Pinpoint the cell where the given text exists, returning its (x, y) midpoint coordinate. 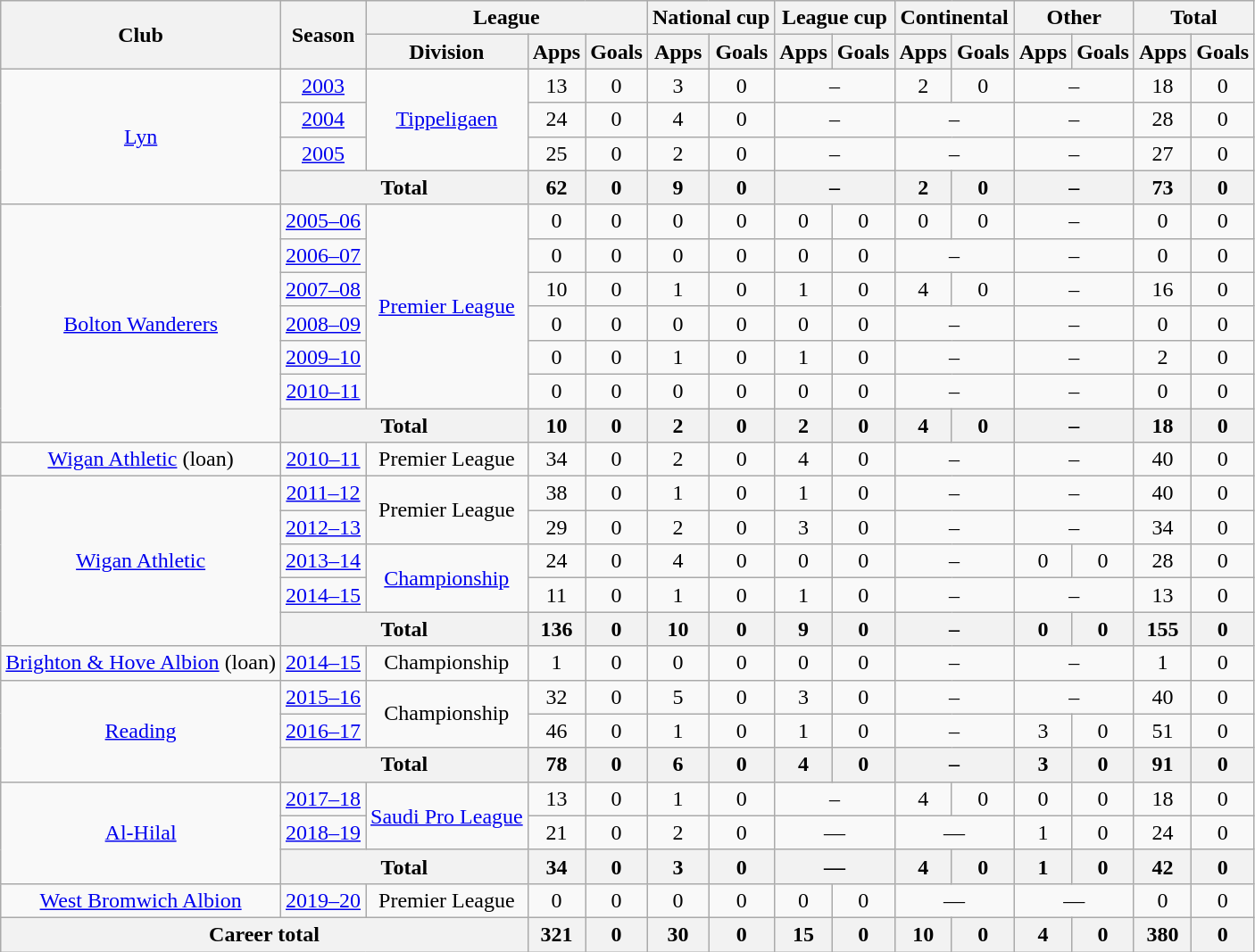
2006–07 (323, 255)
Saudi Pro League (447, 815)
15 (803, 934)
Other (1074, 18)
National cup (711, 18)
51 (1162, 731)
Career total (264, 934)
136 (556, 629)
Wigan Athletic (loan) (141, 459)
Tippeligaen (447, 120)
2005–06 (323, 221)
Club (141, 35)
Lyn (141, 137)
2017–18 (323, 799)
2013–14 (323, 561)
29 (556, 527)
2007–08 (323, 289)
Wigan Athletic (141, 561)
League (507, 18)
155 (1162, 629)
2012–13 (323, 527)
321 (556, 934)
62 (556, 187)
Division (447, 52)
73 (1162, 187)
2016–17 (323, 731)
Reading (141, 731)
West Bromwich Albion (141, 900)
Continental (954, 18)
League cup (835, 18)
78 (556, 765)
25 (556, 153)
5 (677, 697)
Brighton & Hove Albion (loan) (141, 663)
2011–12 (323, 493)
2004 (323, 120)
30 (677, 934)
2015–16 (323, 697)
2018–19 (323, 832)
42 (1162, 866)
11 (556, 595)
16 (1162, 289)
21 (556, 832)
38 (556, 493)
91 (1162, 765)
46 (556, 731)
Bolton Wanderers (141, 323)
Al-Hilal (141, 832)
380 (1162, 934)
2008–09 (323, 323)
2009–10 (323, 357)
6 (677, 765)
27 (1162, 153)
32 (556, 697)
2005 (323, 153)
2019–20 (323, 900)
2003 (323, 86)
Season (323, 35)
